Determine the (X, Y) coordinate at the center of the cell enclosing the given text.  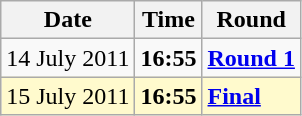
Round 1 (251, 58)
Round (251, 20)
Time (168, 20)
Final (251, 96)
Date (68, 20)
15 July 2011 (68, 96)
14 July 2011 (68, 58)
